Locate the cell with the specified text and output its [X, Y] center coordinate. 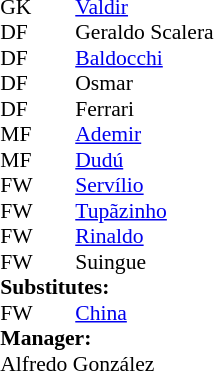
Suingue [144, 262]
Ademir [144, 135]
Ferrari [144, 109]
China [144, 313]
Osmar [144, 83]
Servílio [144, 185]
Tupãzinho [144, 211]
Rinaldo [144, 237]
Dudú [144, 160]
Baldocchi [144, 58]
Substitutes: [106, 287]
Geraldo Scalera [144, 33]
Manager: [106, 339]
